Determine the (x, y) coordinate at the center of the cell enclosing the given text.  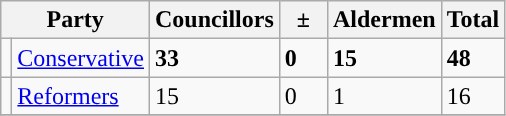
± (303, 20)
48 (473, 58)
Reformers (81, 96)
Total (473, 20)
33 (215, 58)
Aldermen (384, 20)
16 (473, 96)
Party (76, 20)
Conservative (81, 58)
Councillors (215, 20)
1 (384, 96)
